Return (x, y) of the center of cell containing provided text 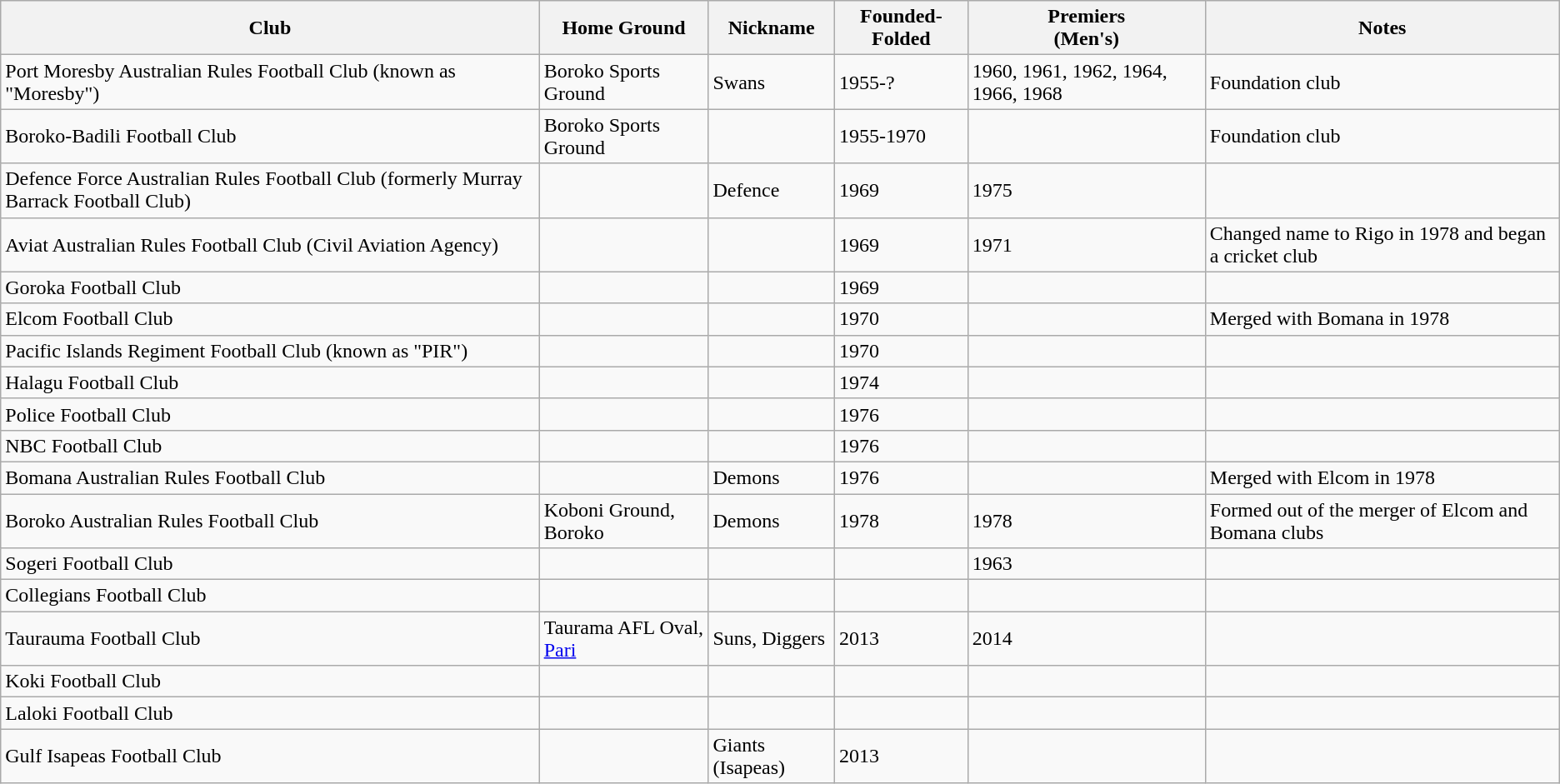
Bomana Australian Rules Football Club (270, 477)
Changed name to Rigo in 1978 and began a cricket club (1382, 245)
1955-1970 (901, 137)
Halagu Football Club (270, 382)
1960, 1961, 1962, 1964, 1966, 1968 (1087, 82)
Giants (Isapeas) (772, 757)
Boroko Australian Rules Football Club (270, 520)
1974 (901, 382)
Merged with Bomana in 1978 (1382, 319)
Club (270, 28)
Boroko-Badili Football Club (270, 137)
NBC Football Club (270, 446)
Swans (772, 82)
Notes (1382, 28)
2014 (1087, 638)
Aviat Australian Rules Football Club (Civil Aviation Agency) (270, 245)
Koki Football Club (270, 682)
Collegians Football Club (270, 596)
Taurama AFL Oval, Pari (623, 638)
Home Ground (623, 28)
Premiers(Men's) (1087, 28)
1975 (1087, 190)
Police Football Club (270, 414)
Defence (772, 190)
1955-? (901, 82)
1971 (1087, 245)
Port Moresby Australian Rules Football Club (known as "Moresby") (270, 82)
1963 (1087, 564)
Sogeri Football Club (270, 564)
Laloki Football Club (270, 713)
Goroka Football Club (270, 287)
Koboni Ground, Boroko (623, 520)
Gulf Isapeas Football Club (270, 757)
Elcom Football Club (270, 319)
Defence Force Australian Rules Football Club (formerly Murray Barrack Football Club) (270, 190)
Merged with Elcom in 1978 (1382, 477)
Pacific Islands Regiment Football Club (known as "PIR") (270, 351)
Founded-Folded (901, 28)
Formed out of the merger of Elcom and Bomana clubs (1382, 520)
Nickname (772, 28)
Taurauma Football Club (270, 638)
Suns, Diggers (772, 638)
